Return the [X, Y] coordinate for the center point of the cell that contains the specified text.  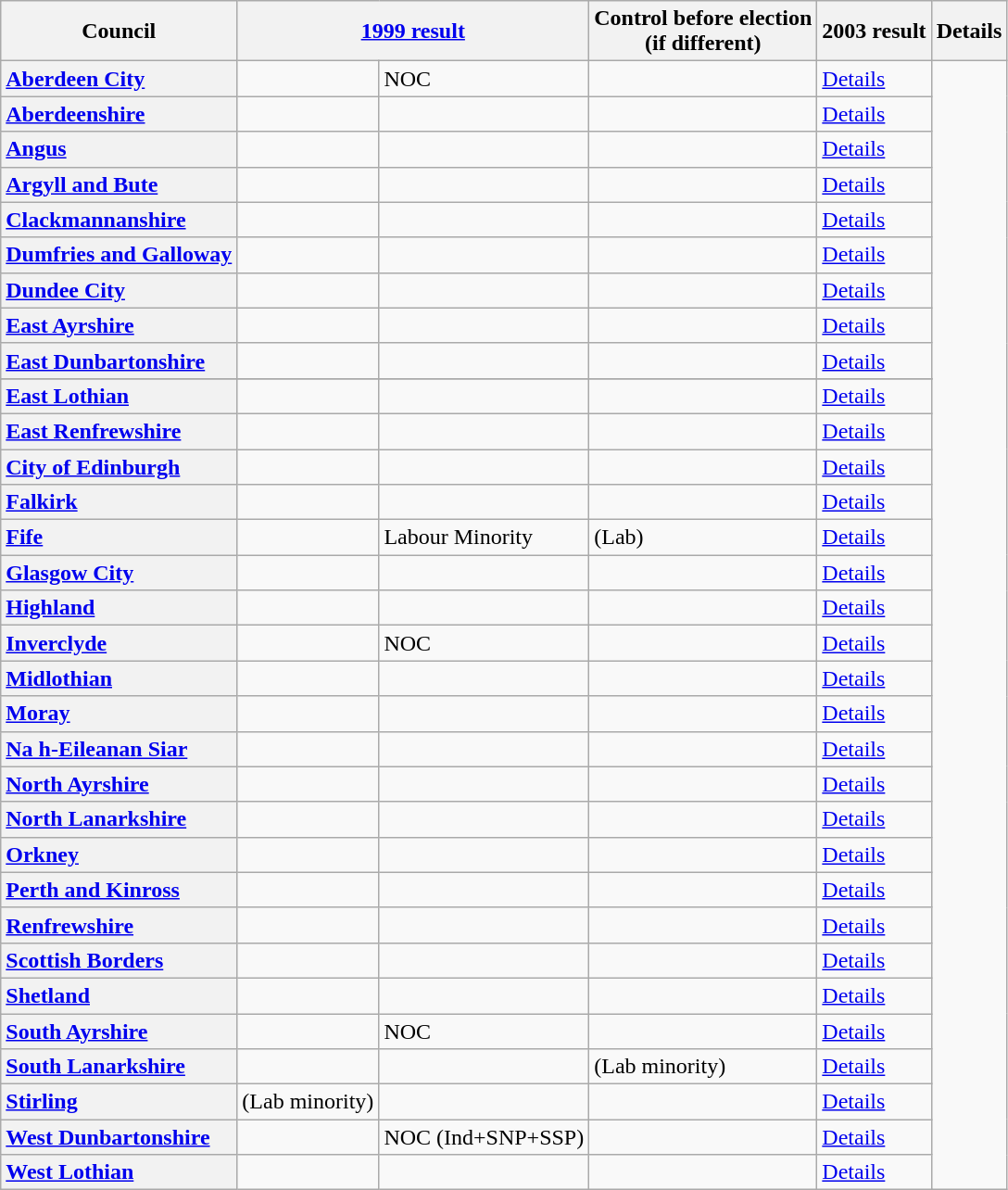
South Lanarkshire [119, 1067]
Fife [119, 538]
East Ayrshire [119, 325]
North Ayrshire [119, 784]
City of Edinburgh [119, 466]
West Dunbartonshire [119, 1137]
Dundee City [119, 290]
Moray [119, 714]
Na h-Eileanan Siar [119, 749]
Scottish Borders [119, 960]
Shetland [119, 995]
North Lanarkshire [119, 819]
Stirling [119, 1102]
Control before election(if different) [703, 32]
Argyll and Bute [119, 184]
Aberdeenshire [119, 114]
Inverclyde [119, 643]
Orkney [119, 855]
East Renfrewshire [119, 431]
1999 result [413, 32]
Glasgow City [119, 573]
Angus [119, 149]
(Lab) [703, 538]
Aberdeen City [119, 79]
Clackmannanshire [119, 220]
Highland [119, 608]
Midlothian [119, 678]
South Ayrshire [119, 1032]
Perth and Kinross [119, 890]
West Lothian [119, 1172]
2003 result [875, 32]
Council [119, 32]
Renfrewshire [119, 925]
Labour Minority [484, 538]
Dumfries and Galloway [119, 255]
East Dunbartonshire [119, 361]
Falkirk [119, 502]
East Lothian [119, 396]
NOC (Ind+SNP+SSP) [484, 1137]
